For the text-containing cell, return its midpoint in (x, y) coordinate format. 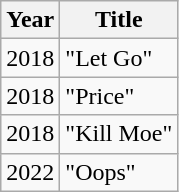
Title (119, 20)
"Price" (119, 96)
2022 (30, 172)
"Oops" (119, 172)
Year (30, 20)
"Let Go" (119, 58)
"Kill Moe" (119, 134)
